Identify which cell holds the provided text, then report its (x, y) central coordinate. 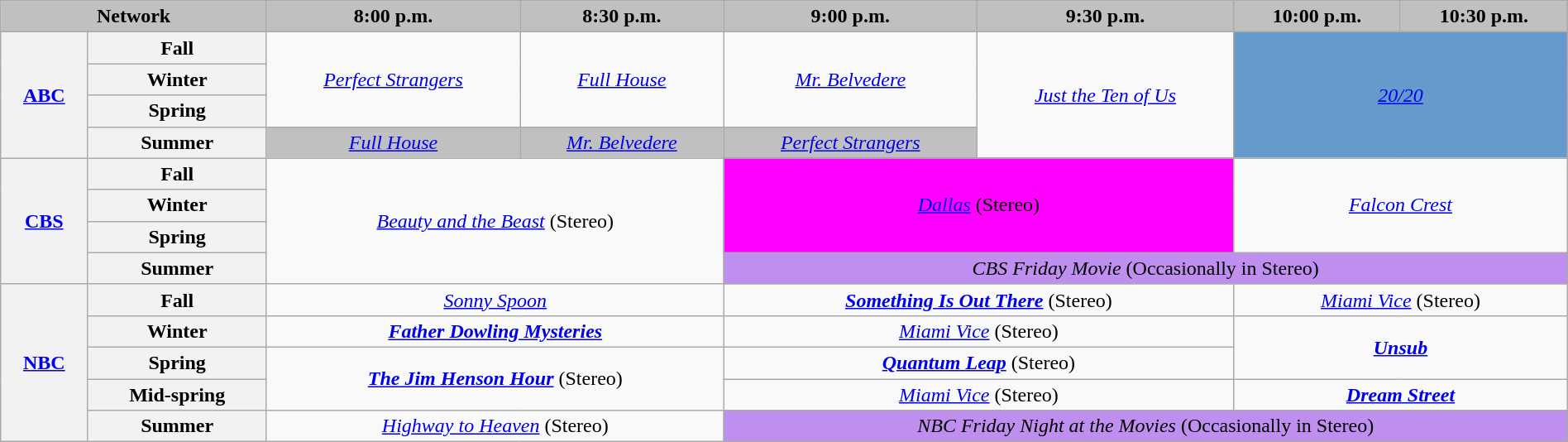
Something Is Out There (Stereo) (978, 300)
Network (134, 17)
Just the Ten of Us (1105, 95)
Dream Street (1401, 395)
CBS (45, 221)
CBS Friday Movie (Occasionally in Stereo) (1145, 268)
ABC (45, 95)
8:30 p.m. (622, 17)
Highway to Heaven (Stereo) (495, 426)
Quantum Leap (Stereo) (978, 363)
20/20 (1401, 95)
8:00 p.m. (393, 17)
NBC Friday Night at the Movies (Occasionally in Stereo) (1145, 426)
NBC (45, 363)
10:30 p.m. (1484, 17)
Dallas (Stereo) (978, 205)
9:30 p.m. (1105, 17)
Falcon Crest (1401, 205)
The Jim Henson Hour (Stereo) (495, 378)
Father Dowling Mysteries (495, 331)
10:00 p.m. (1317, 17)
Unsub (1401, 347)
Sonny Spoon (495, 300)
Mid-spring (177, 395)
9:00 p.m. (850, 17)
Beauty and the Beast (Stereo) (495, 221)
